Output the (X, Y) coordinate of the center of the cell containing the given text.  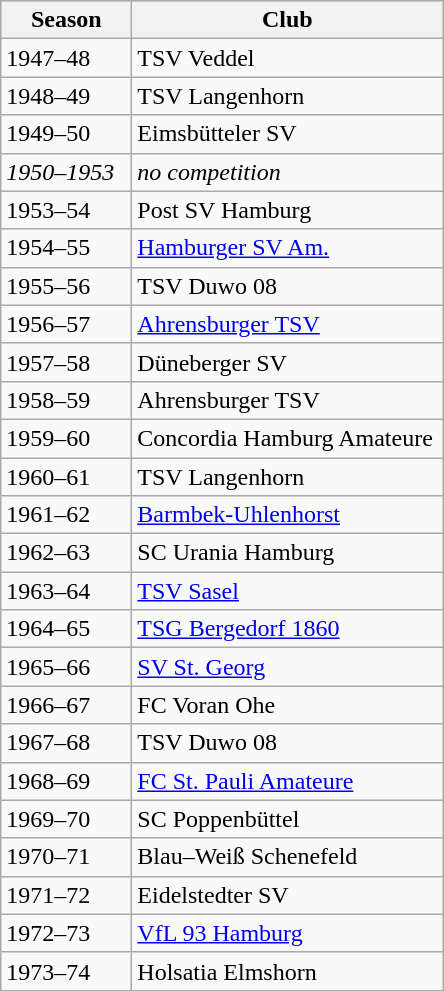
SC Poppenbüttel (288, 819)
1961–62 (66, 515)
Club (288, 20)
Season (66, 20)
1955–56 (66, 286)
Hamburger SV Am. (288, 248)
1966–67 (66, 705)
Barmbek-Uhlenhorst (288, 515)
1947–48 (66, 58)
SC Urania Hamburg (288, 553)
1954–55 (66, 248)
Eimsbütteler SV (288, 134)
Blau–Weiß Schenefeld (288, 857)
TSV Veddel (288, 58)
1959–60 (66, 438)
Post SV Hamburg (288, 210)
1967–68 (66, 743)
1964–65 (66, 629)
SV St. Georg (288, 667)
1949–50 (66, 134)
1970–71 (66, 857)
VfL 93 Hamburg (288, 933)
1973–74 (66, 971)
FC St. Pauli Amateure (288, 781)
no competition (288, 172)
TSV Sasel (288, 591)
1963–64 (66, 591)
Holsatia Elmshorn (288, 971)
1972–73 (66, 933)
FC Voran Ohe (288, 705)
TSG Bergedorf 1860 (288, 629)
Eidelstedter SV (288, 895)
1969–70 (66, 819)
1971–72 (66, 895)
1957–58 (66, 362)
1956–57 (66, 324)
1950–1953 (66, 172)
1968–69 (66, 781)
1960–61 (66, 477)
1948–49 (66, 96)
1953–54 (66, 210)
1958–59 (66, 400)
Düneberger SV (288, 362)
1962–63 (66, 553)
Concordia Hamburg Amateure (288, 438)
1965–66 (66, 667)
